Output the [x, y] coordinate of the center of the cell containing the given text.  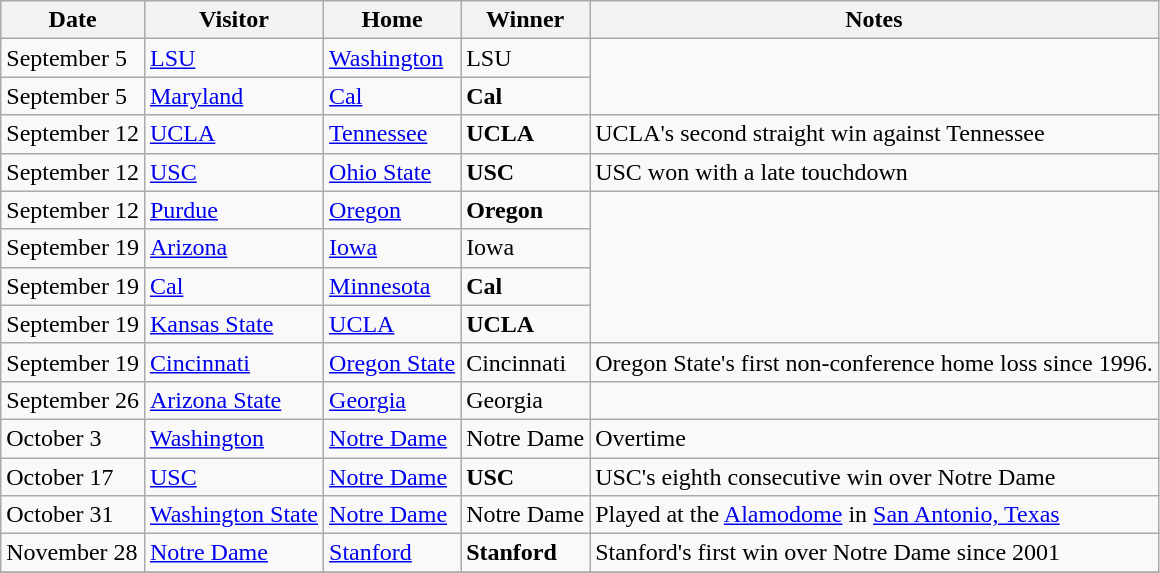
Visitor [234, 20]
Home [392, 20]
Minnesota [392, 286]
September 26 [73, 400]
USC won with a late touchdown [874, 172]
October 31 [73, 515]
Purdue [234, 210]
Winner [526, 20]
Arizona State [234, 400]
UCLA's second straight win against Tennessee [874, 134]
October 3 [73, 438]
Played at the Alamodome in San Antonio, Texas [874, 515]
USC's eighth consecutive win over Notre Dame [874, 477]
Oregon State [392, 362]
Overtime [874, 438]
October 17 [73, 477]
Ohio State [392, 172]
Kansas State [234, 324]
November 28 [73, 553]
Stanford's first win over Notre Dame since 2001 [874, 553]
Arizona [234, 248]
Tennessee [392, 134]
Date [73, 20]
Maryland [234, 96]
Washington State [234, 515]
Notes [874, 20]
Oregon State's first non-conference home loss since 1996. [874, 362]
